Scan for the cell matching the given text and deliver its [X, Y] coordinate at center. 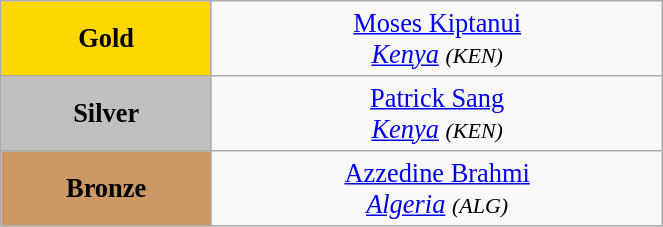
Silver [106, 112]
Patrick SangKenya (KEN) [436, 112]
Bronze [106, 188]
Azzedine BrahmiAlgeria (ALG) [436, 188]
Gold [106, 38]
Moses KiptanuiKenya (KEN) [436, 38]
